Return the (X, Y) coordinate for the center point of the cell that contains the specified text.  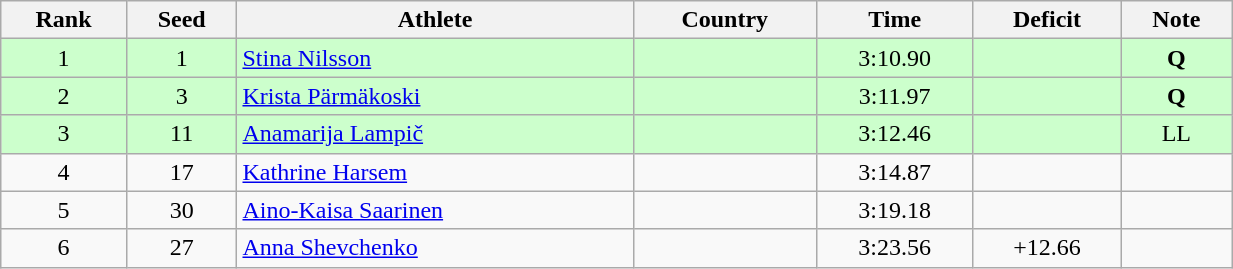
3:14.87 (894, 172)
3:10.90 (894, 58)
5 (64, 210)
Aino-Kaisa Saarinen (435, 210)
2 (64, 96)
6 (64, 248)
Stina Nilsson (435, 58)
Krista Pärmäkoski (435, 96)
LL (1176, 134)
Athlete (435, 20)
Time (894, 20)
Rank (64, 20)
3:12.46 (894, 134)
3:19.18 (894, 210)
11 (182, 134)
+12.66 (1047, 248)
Seed (182, 20)
3:11.97 (894, 96)
3:23.56 (894, 248)
Deficit (1047, 20)
Anna Shevchenko (435, 248)
27 (182, 248)
Anamarija Lampič (435, 134)
30 (182, 210)
Note (1176, 20)
17 (182, 172)
Kathrine Harsem (435, 172)
Country (724, 20)
4 (64, 172)
